Identify which cell holds the provided text, then report its [X, Y] central coordinate. 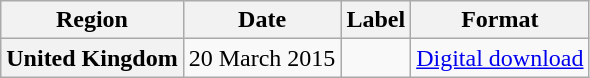
Date [262, 20]
Region [92, 20]
United Kingdom [92, 58]
Digital download [500, 58]
Format [500, 20]
20 March 2015 [262, 58]
Label [376, 20]
